Capture the cell that displays the provided text and extract its (x, y) central coordinate. 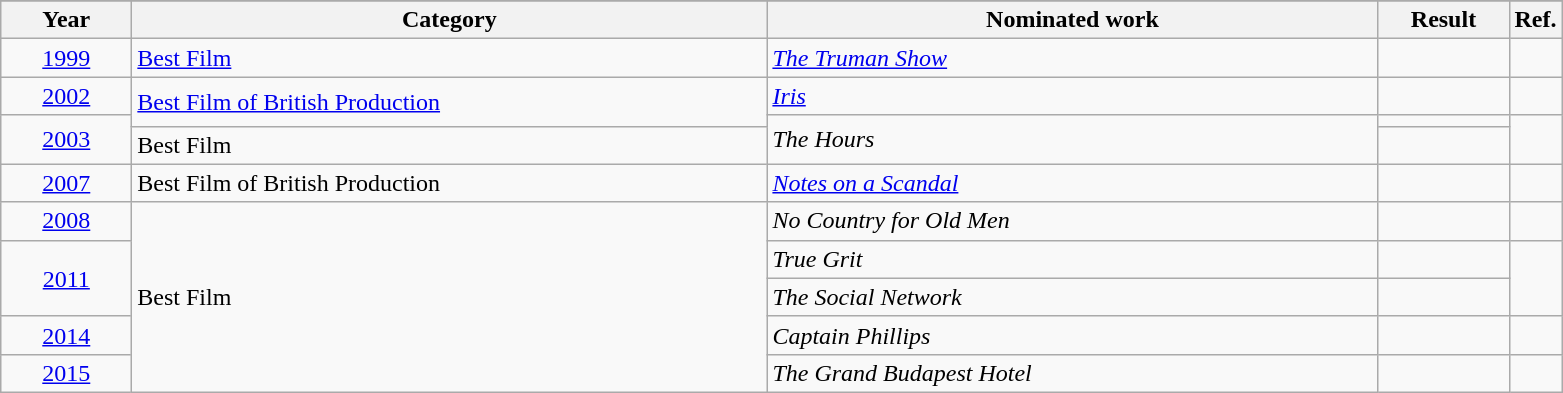
The Grand Budapest Hotel (1072, 373)
Ref. (1536, 20)
Notes on a Scandal (1072, 183)
Result (1444, 20)
2011 (66, 278)
Iris (1072, 96)
Captain Phillips (1072, 335)
True Grit (1072, 259)
Category (450, 20)
2002 (66, 96)
2008 (66, 221)
2003 (66, 140)
2015 (66, 373)
1999 (66, 58)
2007 (66, 183)
The Hours (1072, 140)
The Truman Show (1072, 58)
Nominated work (1072, 20)
The Social Network (1072, 297)
Year (66, 20)
No Country for Old Men (1072, 221)
2014 (66, 335)
